Scan for the cell matching the given text and deliver its [X, Y] coordinate at center. 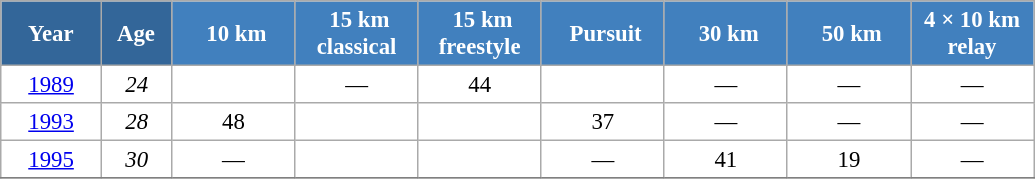
Age [136, 34]
1993 [52, 122]
1995 [52, 160]
1989 [52, 85]
19 [848, 160]
Year [52, 34]
Pursuit [602, 34]
24 [136, 85]
10 km [234, 34]
48 [234, 122]
44 [480, 85]
4 × 10 km relay [972, 34]
30 km [726, 34]
30 [136, 160]
15 km freestyle [480, 34]
15 km classical [356, 34]
50 km [848, 34]
28 [136, 122]
41 [726, 160]
37 [602, 122]
